Locate the cell with the specified text and output its [x, y] center coordinate. 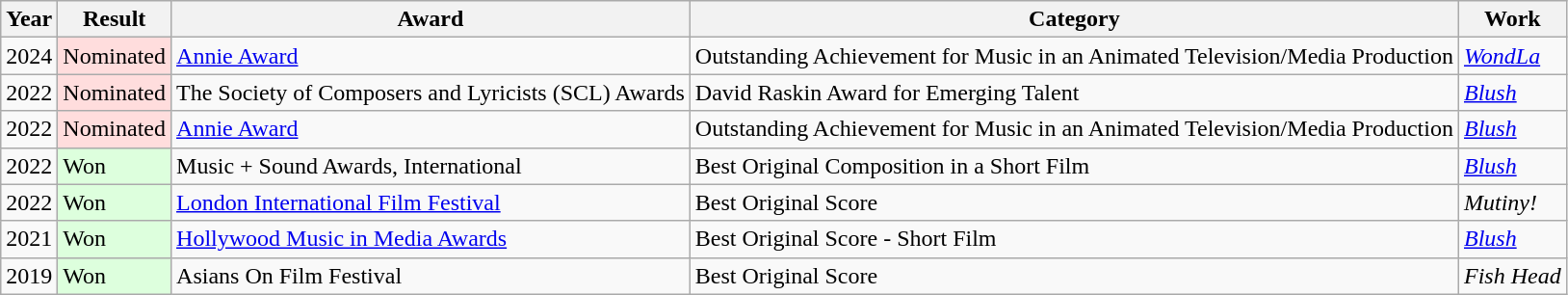
Asians On Film Festival [431, 276]
2024 [29, 56]
Category [1074, 19]
Award [431, 19]
Hollywood Music in Media Awards [431, 239]
WondLa [1512, 56]
Mutiny! [1512, 202]
Work [1512, 19]
Music + Sound Awards, International [431, 166]
Fish Head [1512, 276]
Year [29, 19]
Best Original Score - Short Film [1074, 239]
2019 [29, 276]
2021 [29, 239]
London International Film Festival [431, 202]
Result [115, 19]
Best Original Composition in a Short Film [1074, 166]
The Society of Composers and Lyricists (SCL) Awards [431, 93]
David Raskin Award for Emerging Talent [1074, 93]
